Detect which cell encompasses the target text, then output its (x, y) center coordinate. 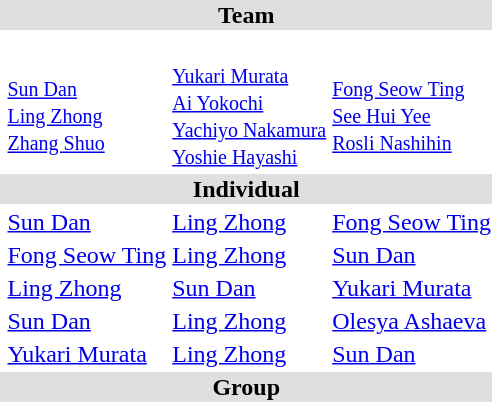
Yukari MurataAi YokochiYachiyo NakamuraYoshie Hayashi (250, 102)
Individual (246, 189)
Group (246, 387)
Yukari Murata (87, 354)
Fong Seow Ting (87, 255)
Team (246, 15)
Sun DanLing ZhongZhang Shuo (87, 102)
